Provide the [x, y] coordinate of the cell's center where the given text is located.  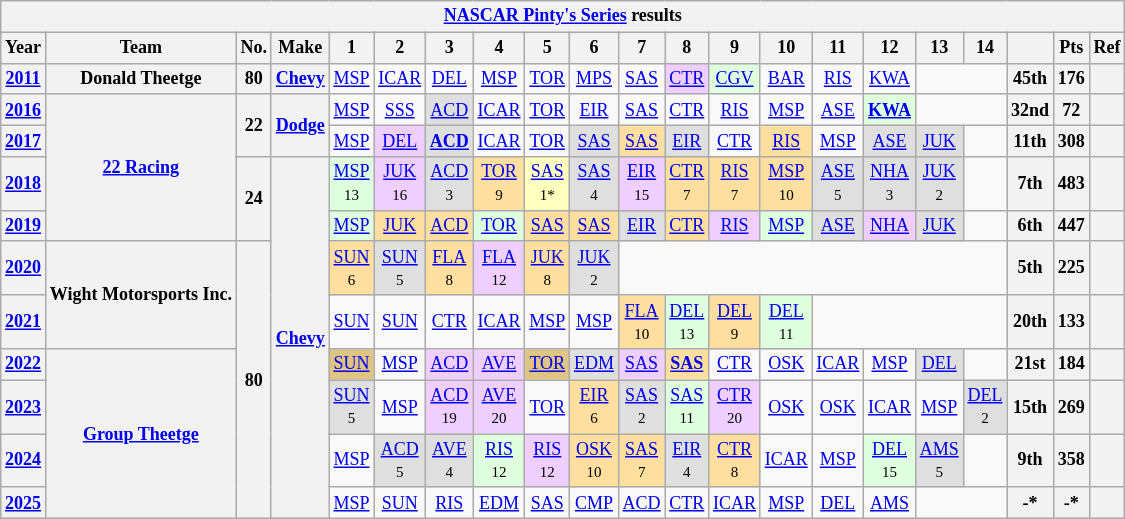
Year [24, 48]
15th [1030, 407]
3 [450, 48]
9 [735, 48]
FLA10 [642, 322]
2019 [24, 226]
CMP [594, 502]
ACD19 [450, 407]
SAS4 [594, 184]
2022 [24, 364]
308 [1071, 140]
AVE [499, 364]
5th [1030, 268]
ASE5 [838, 184]
MSP10 [786, 184]
DEL15 [890, 461]
10 [786, 48]
ACD5 [400, 461]
1 [352, 48]
11 [838, 48]
Ref [1107, 48]
CTR7 [687, 184]
EIR15 [642, 184]
184 [1071, 364]
EIR6 [594, 407]
DEL11 [786, 322]
13 [939, 48]
22 [254, 125]
SSS [400, 110]
24 [254, 200]
2018 [24, 184]
SAS1* [548, 184]
22 Racing [140, 168]
Group Theetge [140, 434]
NHA [890, 226]
176 [1071, 78]
7th [1030, 184]
BAR [786, 78]
DEL9 [735, 322]
TOR9 [499, 184]
269 [1071, 407]
Wight Motorsports Inc. [140, 294]
32nd [1030, 110]
5 [548, 48]
No. [254, 48]
Dodge [300, 125]
DEL13 [687, 322]
2 [400, 48]
AVE20 [499, 407]
SAS11 [687, 407]
JUK8 [548, 268]
Team [140, 48]
483 [1071, 184]
MSP13 [352, 184]
FLA8 [450, 268]
CTR20 [735, 407]
2021 [24, 322]
NHA3 [890, 184]
4 [499, 48]
225 [1071, 268]
DEL2 [985, 407]
8 [687, 48]
2023 [24, 407]
Pts [1071, 48]
6th [1030, 226]
358 [1071, 461]
2017 [24, 140]
Donald Theetge [140, 78]
12 [890, 48]
RIS7 [735, 184]
AVE4 [450, 461]
45th [1030, 78]
20th [1030, 322]
JUK16 [400, 184]
CGV [735, 78]
SAS7 [642, 461]
ACD3 [450, 184]
21st [1030, 364]
MPS [594, 78]
Make [300, 48]
7 [642, 48]
EIR4 [687, 461]
NASCAR Pinty's Series results [563, 16]
6 [594, 48]
11th [1030, 140]
447 [1071, 226]
2024 [24, 461]
FLA12 [499, 268]
OSK10 [594, 461]
SUN6 [352, 268]
2011 [24, 78]
AMS [890, 502]
2020 [24, 268]
2025 [24, 502]
14 [985, 48]
133 [1071, 322]
AMS5 [939, 461]
9th [1030, 461]
72 [1071, 110]
SAS2 [642, 407]
2016 [24, 110]
CTR8 [735, 461]
